Return (X, Y) of the center of cell containing provided text 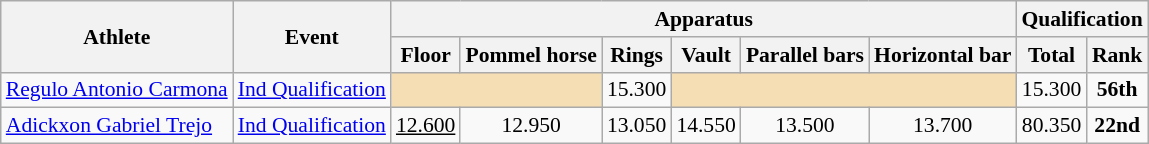
Apparatus (704, 19)
Total (1051, 55)
80.350 (1051, 126)
13.700 (942, 126)
Athlete (117, 36)
Parallel bars (805, 55)
Horizontal bar (942, 55)
12.950 (530, 126)
Qualification (1082, 19)
22nd (1118, 126)
Vault (706, 55)
14.550 (706, 126)
Rings (636, 55)
Event (312, 36)
56th (1118, 90)
Floor (426, 55)
Regulo Antonio Carmona (117, 90)
12.600 (426, 126)
Pommel horse (530, 55)
Rank (1118, 55)
13.050 (636, 126)
Adickxon Gabriel Trejo (117, 126)
13.500 (805, 126)
